For the text-containing cell, return its midpoint in (x, y) coordinate format. 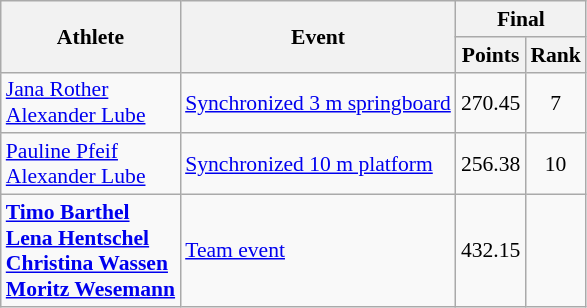
Synchronized 10 m platform (318, 164)
Synchronized 3 m springboard (318, 102)
Team event (318, 251)
256.38 (490, 164)
Final (521, 19)
Timo BarthelLena HentschelChristina WassenMoritz Wesemann (90, 251)
Rank (556, 55)
10 (556, 164)
7 (556, 102)
Points (490, 55)
Pauline PfeifAlexander Lube (90, 164)
270.45 (490, 102)
Jana RotherAlexander Lube (90, 102)
432.15 (490, 251)
Athlete (90, 36)
Event (318, 36)
